Find where the given text appears and provide that cell's center as (x, y) coordinate. 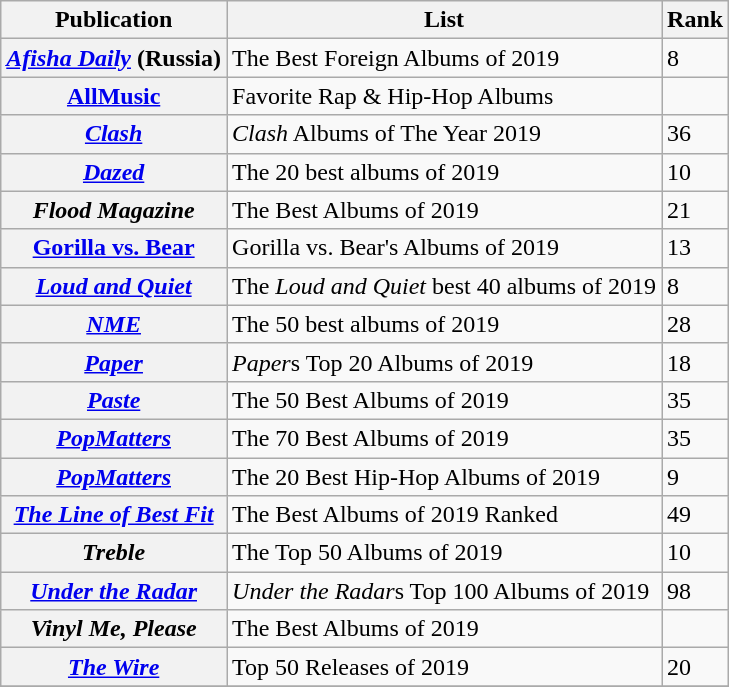
Under the Radar (114, 591)
Top 50 Releases of 2019 (444, 667)
The 20 Best Hip-Hop Albums of 2019 (444, 477)
Clash (114, 134)
Flood Magazine (114, 210)
Paper (114, 362)
9 (696, 477)
The Line of Best Fit (114, 515)
The 50 Best Albums of 2019 (444, 400)
NME (114, 324)
List (444, 20)
Paste (114, 400)
49 (696, 515)
AllMusic (114, 96)
The Best Albums of 2019 Ranked (444, 515)
Publication (114, 20)
The 70 Best Albums of 2019 (444, 438)
The Top 50 Albums of 2019 (444, 553)
21 (696, 210)
Gorilla vs. Bear (114, 248)
20 (696, 667)
Afisha Daily (Russia) (114, 58)
13 (696, 248)
The Wire (114, 667)
Under the Radars Top 100 Albums of 2019 (444, 591)
Dazed (114, 172)
Treble (114, 553)
98 (696, 591)
Loud and Quiet (114, 286)
The Loud and Quiet best 40 albums of 2019 (444, 286)
Clash Albums of The Year 2019 (444, 134)
Favorite Rap & Hip-Hop Albums (444, 96)
18 (696, 362)
Gorilla vs. Bear's Albums of 2019 (444, 248)
The Best Foreign Albums of 2019 (444, 58)
The 20 best albums of 2019 (444, 172)
Vinyl Me, Please (114, 629)
36 (696, 134)
The 50 best albums of 2019 (444, 324)
Rank (696, 20)
Papers Top 20 Albums of 2019 (444, 362)
28 (696, 324)
